Scan for the cell matching the given text and deliver its (X, Y) coordinate at center. 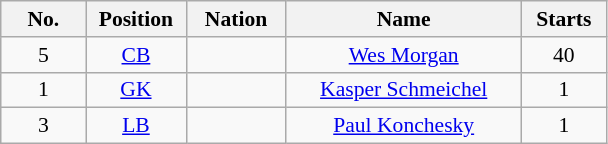
Wes Morgan (404, 55)
5 (44, 55)
Kasper Schmeichel (404, 90)
LB (136, 126)
GK (136, 90)
40 (564, 55)
No. (44, 19)
Name (404, 19)
Paul Konchesky (404, 126)
Starts (564, 19)
3 (44, 126)
Nation (236, 19)
Position (136, 19)
CB (136, 55)
